Provide the (X, Y) coordinate of the cell's center where the given text is located.  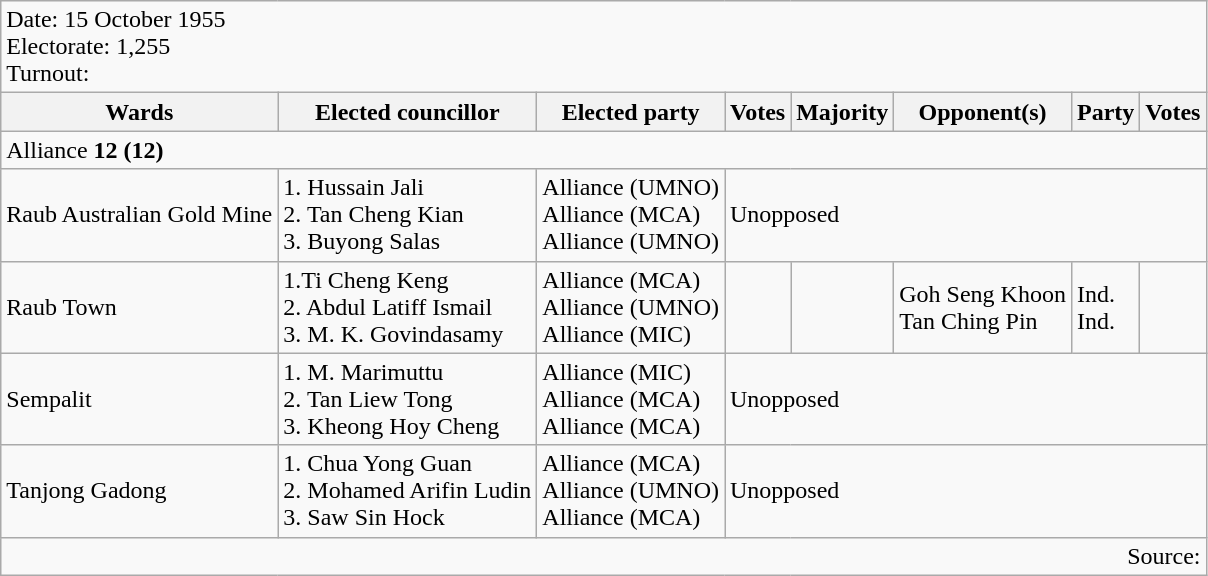
Raub Australian Gold Mine (140, 215)
Tanjong Gadong (140, 491)
Alliance (UMNO)Alliance (MCA)Alliance (UMNO) (631, 215)
Raub Town (140, 307)
1.Ti Cheng Keng2. Abdul Latiff Ismail3. M. K. Govindasamy (408, 307)
Opponent(s) (983, 112)
Alliance (MIC)Alliance (MCA)Alliance (MCA) (631, 399)
Wards (140, 112)
Ind.Ind. (1105, 307)
Alliance 12 (12) (604, 150)
Goh Seng KhoonTan Ching Pin (983, 307)
Elected party (631, 112)
Majority (842, 112)
Sempalit (140, 399)
Party (1105, 112)
Alliance (MCA)Alliance (UMNO)Alliance (MIC) (631, 307)
Date: 15 October 1955Electorate: 1,255 Turnout: (604, 47)
1. Chua Yong Guan2. Mohamed Arifin Ludin3. Saw Sin Hock (408, 491)
Alliance (MCA)Alliance (UMNO)Alliance (MCA) (631, 491)
1. M. Marimuttu2. Tan Liew Tong3. Kheong Hoy Cheng (408, 399)
1. Hussain Jali2. Tan Cheng Kian3. Buyong Salas (408, 215)
Elected councillor (408, 112)
Source: (604, 556)
